Capture the cell that displays the provided text and extract its (x, y) central coordinate. 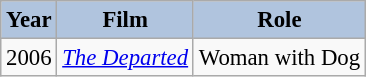
2006 (29, 58)
Film (126, 20)
Woman with Dog (279, 58)
The Departed (126, 58)
Role (279, 20)
Year (29, 20)
